Extract the (x, y) coordinate from the center of the cell holding the provided text.  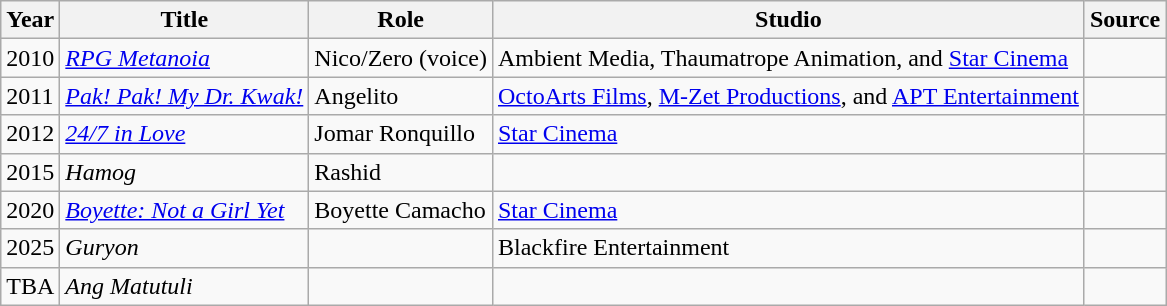
Source (1124, 20)
TBA (30, 286)
Ang Matutuli (184, 286)
Guryon (184, 248)
Role (401, 20)
OctoArts Films, M-Zet Productions, and APT Entertainment (788, 96)
Angelito (401, 96)
2025 (30, 248)
Hamog (184, 172)
24/7 in Love (184, 134)
Ambient Media, Thaumatrope Animation, and Star Cinema (788, 58)
Blackfire Entertainment (788, 248)
2015 (30, 172)
Jomar Ronquillo (401, 134)
Pak! Pak! My Dr. Kwak! (184, 96)
Title (184, 20)
2020 (30, 210)
Studio (788, 20)
Nico/Zero (voice) (401, 58)
Boyette: Not a Girl Yet (184, 210)
2010 (30, 58)
Year (30, 20)
2011 (30, 96)
2012 (30, 134)
Rashid (401, 172)
Boyette Camacho (401, 210)
RPG Metanoia (184, 58)
